Detect which cell encompasses the target text, then output its (X, Y) center coordinate. 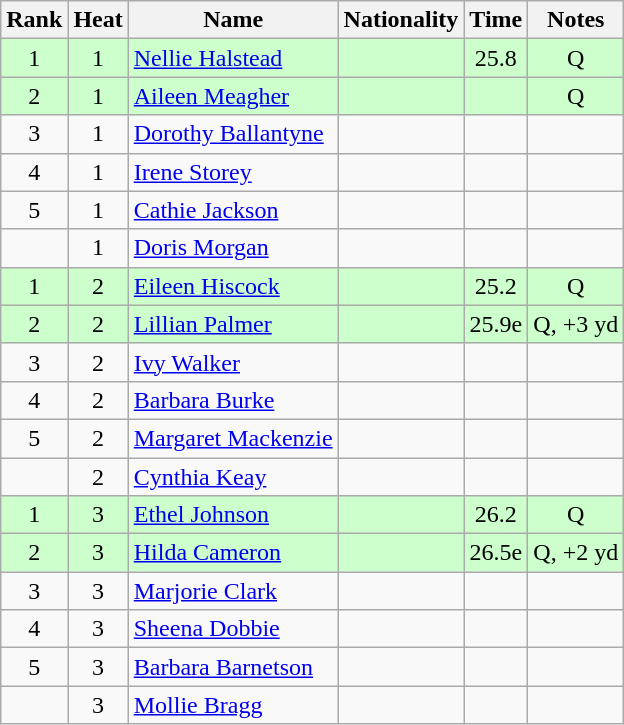
Nationality (401, 20)
Hilda Cameron (233, 553)
Dorothy Ballantyne (233, 134)
Q, +2 yd (576, 553)
Aileen Meagher (233, 96)
25.2 (496, 286)
Nellie Halstead (233, 58)
Margaret Mackenzie (233, 438)
Heat (98, 20)
Notes (576, 20)
Time (496, 20)
Sheena Dobbie (233, 629)
Doris Morgan (233, 248)
25.9e (496, 324)
Irene Storey (233, 172)
Ivy Walker (233, 362)
26.5e (496, 553)
Lillian Palmer (233, 324)
Ethel Johnson (233, 515)
26.2 (496, 515)
Marjorie Clark (233, 591)
Name (233, 20)
Eileen Hiscock (233, 286)
Barbara Burke (233, 400)
Rank (34, 20)
Cathie Jackson (233, 210)
Cynthia Keay (233, 477)
25.8 (496, 58)
Q, +3 yd (576, 324)
Mollie Bragg (233, 705)
Barbara Barnetson (233, 667)
